Identify which cell holds the provided text, then report its [X, Y] central coordinate. 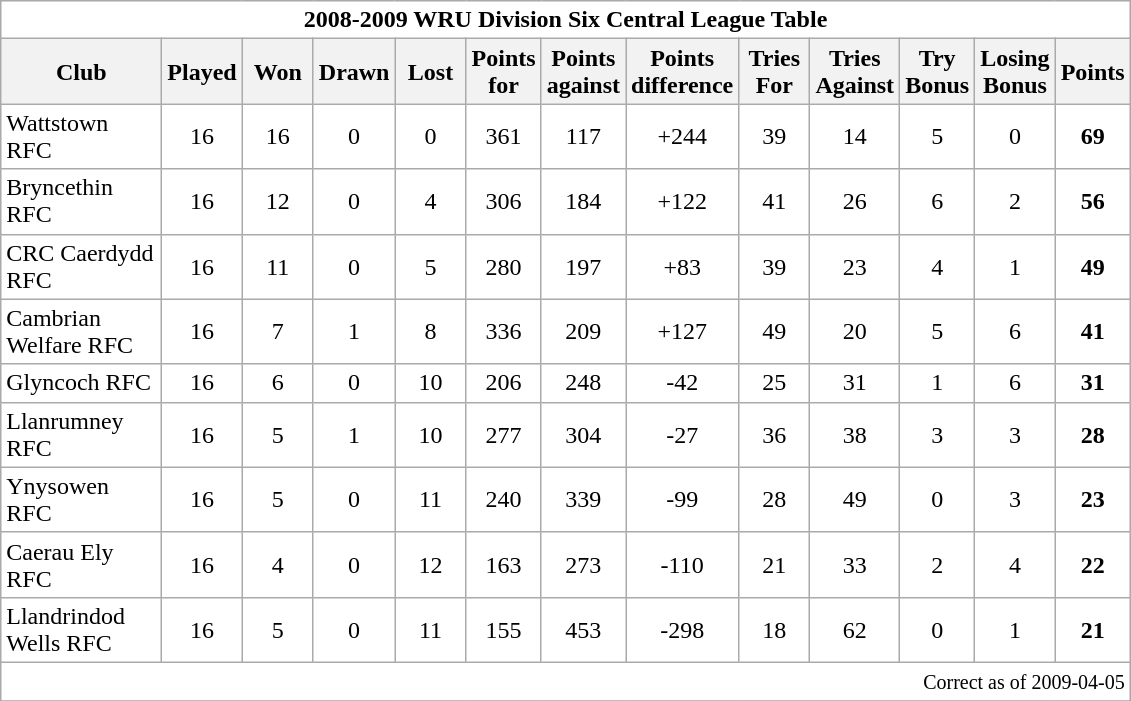
+127 [682, 332]
Points against [583, 72]
36 [774, 434]
Glyncoch RFC [82, 383]
7 [278, 332]
248 [583, 383]
-298 [682, 630]
Points [1092, 72]
240 [504, 500]
26 [855, 202]
Losing Bonus [1015, 72]
277 [504, 434]
Tries For [774, 72]
361 [504, 136]
Drawn [354, 72]
8 [430, 332]
Try Bonus [938, 72]
Played [202, 72]
117 [583, 136]
22 [1092, 564]
209 [583, 332]
+122 [682, 202]
280 [504, 266]
Club [82, 72]
33 [855, 564]
18 [774, 630]
-27 [682, 434]
Llanrumney RFC [82, 434]
2008-2009 WRU Division Six Central League Table [566, 20]
+244 [682, 136]
+83 [682, 266]
Ynysowen RFC [82, 500]
Cambrian Welfare RFC [82, 332]
Llandrindod Wells RFC [82, 630]
38 [855, 434]
155 [504, 630]
336 [504, 332]
25 [774, 383]
Bryncethin RFC [82, 202]
20 [855, 332]
14 [855, 136]
62 [855, 630]
Points difference [682, 72]
304 [583, 434]
Points for [504, 72]
Caerau Ely RFC [82, 564]
163 [504, 564]
Tries Against [855, 72]
Correct as of 2009-04-05 [566, 681]
197 [583, 266]
69 [1092, 136]
184 [583, 202]
339 [583, 500]
56 [1092, 202]
273 [583, 564]
206 [504, 383]
-42 [682, 383]
CRC Caerdydd RFC [82, 266]
453 [583, 630]
-99 [682, 500]
Wattstown RFC [82, 136]
-110 [682, 564]
306 [504, 202]
Lost [430, 72]
Won [278, 72]
